Locate the cell with the specified text and output its (X, Y) center coordinate. 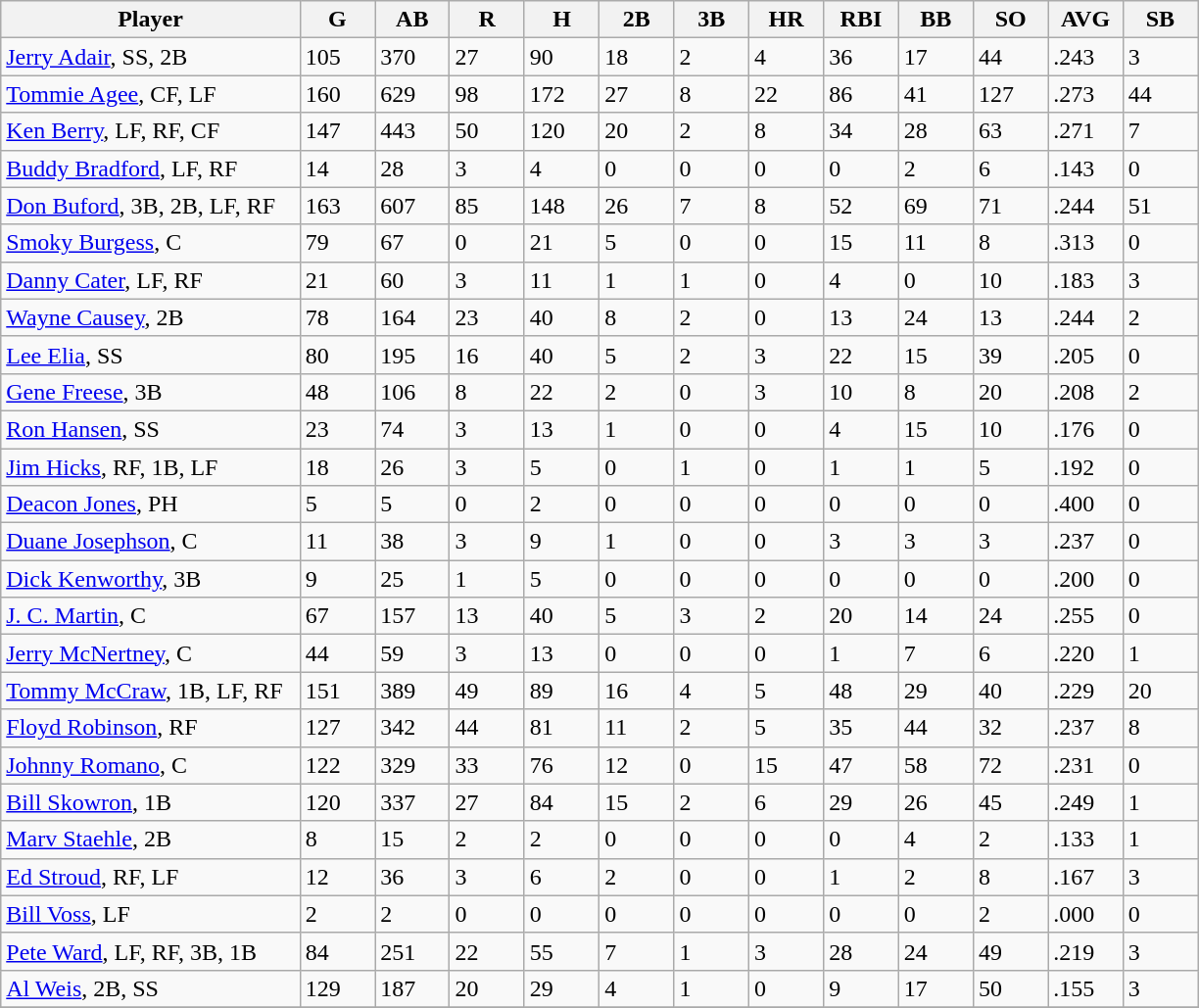
148 (561, 206)
80 (337, 355)
J. C. Martin, C (151, 616)
Bill Voss, LF (151, 914)
172 (561, 94)
.255 (1085, 616)
Johnny Romano, C (151, 765)
Wayne Causey, 2B (151, 317)
187 (412, 988)
35 (861, 728)
38 (412, 542)
59 (412, 653)
.231 (1085, 765)
69 (935, 206)
Floyd Robinson, RF (151, 728)
33 (487, 765)
Ken Berry, LF, RF, CF (151, 131)
.400 (1085, 504)
55 (561, 951)
Ed Stroud, RF, LF (151, 877)
106 (412, 392)
G (337, 20)
H (561, 20)
Pete Ward, LF, RF, 3B, 1B (151, 951)
SB (1160, 20)
79 (337, 243)
R (487, 20)
63 (1010, 131)
Duane Josephson, C (151, 542)
151 (337, 691)
34 (861, 131)
90 (561, 57)
41 (935, 94)
629 (412, 94)
129 (337, 988)
45 (1010, 802)
47 (861, 765)
.143 (1085, 168)
85 (487, 206)
370 (412, 57)
105 (337, 57)
51 (1160, 206)
.313 (1085, 243)
3B (711, 20)
AVG (1085, 20)
.192 (1085, 467)
163 (337, 206)
.167 (1085, 877)
Dick Kenworthy, 3B (151, 579)
Tommie Agee, CF, LF (151, 94)
74 (412, 429)
Gene Freese, 3B (151, 392)
52 (861, 206)
Don Buford, 3B, 2B, LF, RF (151, 206)
Buddy Bradford, LF, RF (151, 168)
443 (412, 131)
Al Weis, 2B, SS (151, 988)
.243 (1085, 57)
.208 (1085, 392)
BB (935, 20)
.229 (1085, 691)
39 (1010, 355)
.249 (1085, 802)
.205 (1085, 355)
89 (561, 691)
Danny Cater, LF, RF (151, 280)
86 (861, 94)
.200 (1085, 579)
Deacon Jones, PH (151, 504)
Jerry Adair, SS, 2B (151, 57)
2B (637, 20)
.176 (1085, 429)
122 (337, 765)
78 (337, 317)
.000 (1085, 914)
195 (412, 355)
160 (337, 94)
60 (412, 280)
164 (412, 317)
.155 (1085, 988)
Jerry McNertney, C (151, 653)
32 (1010, 728)
.273 (1085, 94)
Marv Staehle, 2B (151, 840)
81 (561, 728)
251 (412, 951)
Lee Elia, SS (151, 355)
Ron Hansen, SS (151, 429)
72 (1010, 765)
76 (561, 765)
Smoky Burgess, C (151, 243)
157 (412, 616)
329 (412, 765)
.219 (1085, 951)
337 (412, 802)
.220 (1085, 653)
Tommy McCraw, 1B, LF, RF (151, 691)
Player (151, 20)
Jim Hicks, RF, 1B, LF (151, 467)
389 (412, 691)
.271 (1085, 131)
AB (412, 20)
SO (1010, 20)
147 (337, 131)
58 (935, 765)
.133 (1085, 840)
607 (412, 206)
.183 (1085, 280)
RBI (861, 20)
98 (487, 94)
Bill Skowron, 1B (151, 802)
71 (1010, 206)
342 (412, 728)
25 (412, 579)
HR (786, 20)
